Capture the cell that displays the provided text and extract its (X, Y) central coordinate. 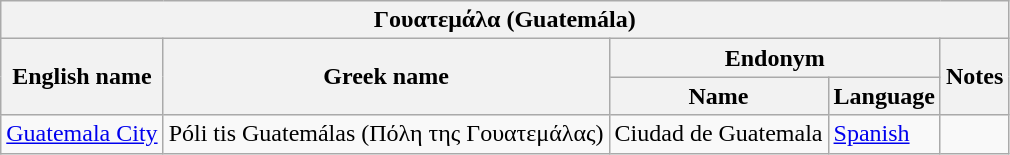
English name (82, 77)
Language (884, 96)
Endonym (774, 58)
Notes (974, 77)
Póli tis Guatemálas (Πόλη της Γουατεμάλας) (386, 134)
Spanish (884, 134)
Guatemala City (82, 134)
Greek name (386, 77)
Γουατεμάλα (Guatemála) (505, 20)
Ciudad de Guatemala (718, 134)
Name (718, 96)
